Locate the cell with the specified text and output its (x, y) center coordinate. 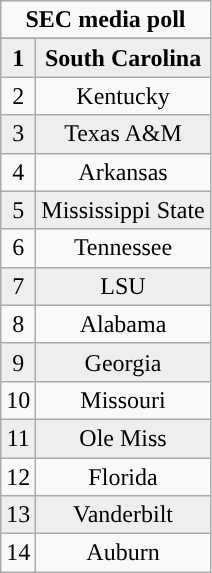
Ole Miss (123, 438)
10 (18, 400)
3 (18, 134)
6 (18, 248)
Georgia (123, 362)
Alabama (123, 324)
1 (18, 58)
14 (18, 553)
Kentucky (123, 96)
Auburn (123, 553)
8 (18, 324)
Missouri (123, 400)
5 (18, 210)
Mississippi State (123, 210)
Florida (123, 477)
4 (18, 172)
12 (18, 477)
Tennessee (123, 248)
13 (18, 515)
7 (18, 286)
11 (18, 438)
9 (18, 362)
Arkansas (123, 172)
2 (18, 96)
Vanderbilt (123, 515)
SEC media poll (106, 20)
LSU (123, 286)
South Carolina (123, 58)
Texas A&M (123, 134)
